Extract the (x, y) coordinate from the center of the cell holding the provided text.  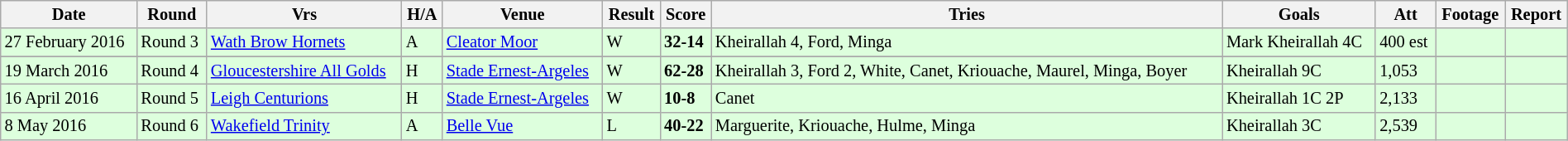
Kheirallah 4, Ford, Minga (967, 42)
Tries (967, 14)
400 est (1405, 42)
L (632, 126)
Mark Kheirallah 4C (1298, 42)
Vrs (304, 14)
40-22 (686, 126)
Cleator Moor (523, 42)
Result (632, 14)
Round 3 (172, 42)
27 February 2016 (69, 42)
2,133 (1405, 98)
Att (1405, 14)
16 April 2016 (69, 98)
10-8 (686, 98)
Marguerite, Kriouache, Hulme, Minga (967, 126)
19 March 2016 (69, 70)
32-14 (686, 42)
Wakefield Trinity (304, 126)
2,539 (1405, 126)
H/A (422, 14)
Date (69, 14)
8 May 2016 (69, 126)
Venue (523, 14)
Leigh Centurions (304, 98)
Kheirallah 9C (1298, 70)
Kheirallah 3C (1298, 126)
Round 4 (172, 70)
Kheirallah 1C 2P (1298, 98)
62-28 (686, 70)
Score (686, 14)
Kheirallah 3, Ford 2, White, Canet, Kriouache, Maurel, Minga, Boyer (967, 70)
Round 6 (172, 126)
Footage (1470, 14)
Belle Vue (523, 126)
1,053 (1405, 70)
Round 5 (172, 98)
Report (1537, 14)
Goals (1298, 14)
Wath Brow Hornets (304, 42)
Round (172, 14)
Gloucestershire All Golds (304, 70)
Canet (967, 98)
